Extract the [x, y] coordinate from the center of the cell holding the provided text.  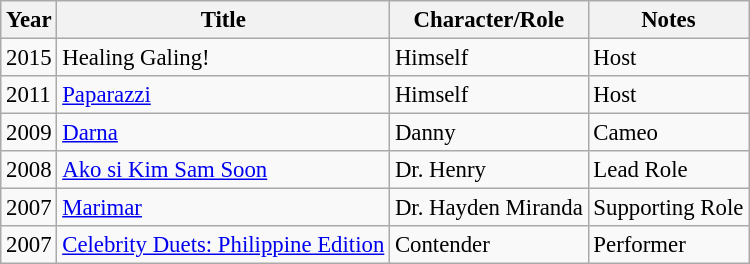
2011 [29, 95]
2008 [29, 170]
Danny [489, 133]
Notes [668, 20]
Year [29, 20]
Paparazzi [224, 95]
Celebrity Duets: Philippine Edition [224, 245]
Character/Role [489, 20]
Ako si Kim Sam Soon [224, 170]
2015 [29, 58]
Marimar [224, 208]
Contender [489, 245]
Cameo [668, 133]
Performer [668, 245]
Dr. Henry [489, 170]
Darna [224, 133]
Dr. Hayden Miranda [489, 208]
Lead Role [668, 170]
2009 [29, 133]
Healing Galing! [224, 58]
Title [224, 20]
Supporting Role [668, 208]
